Output the [X, Y] coordinate of the center of the cell containing the given text.  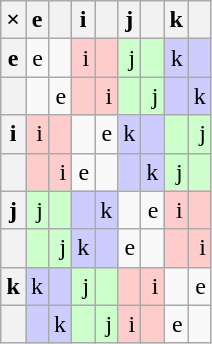
× [14, 20]
